Scan for the cell matching the given text and deliver its (x, y) coordinate at center. 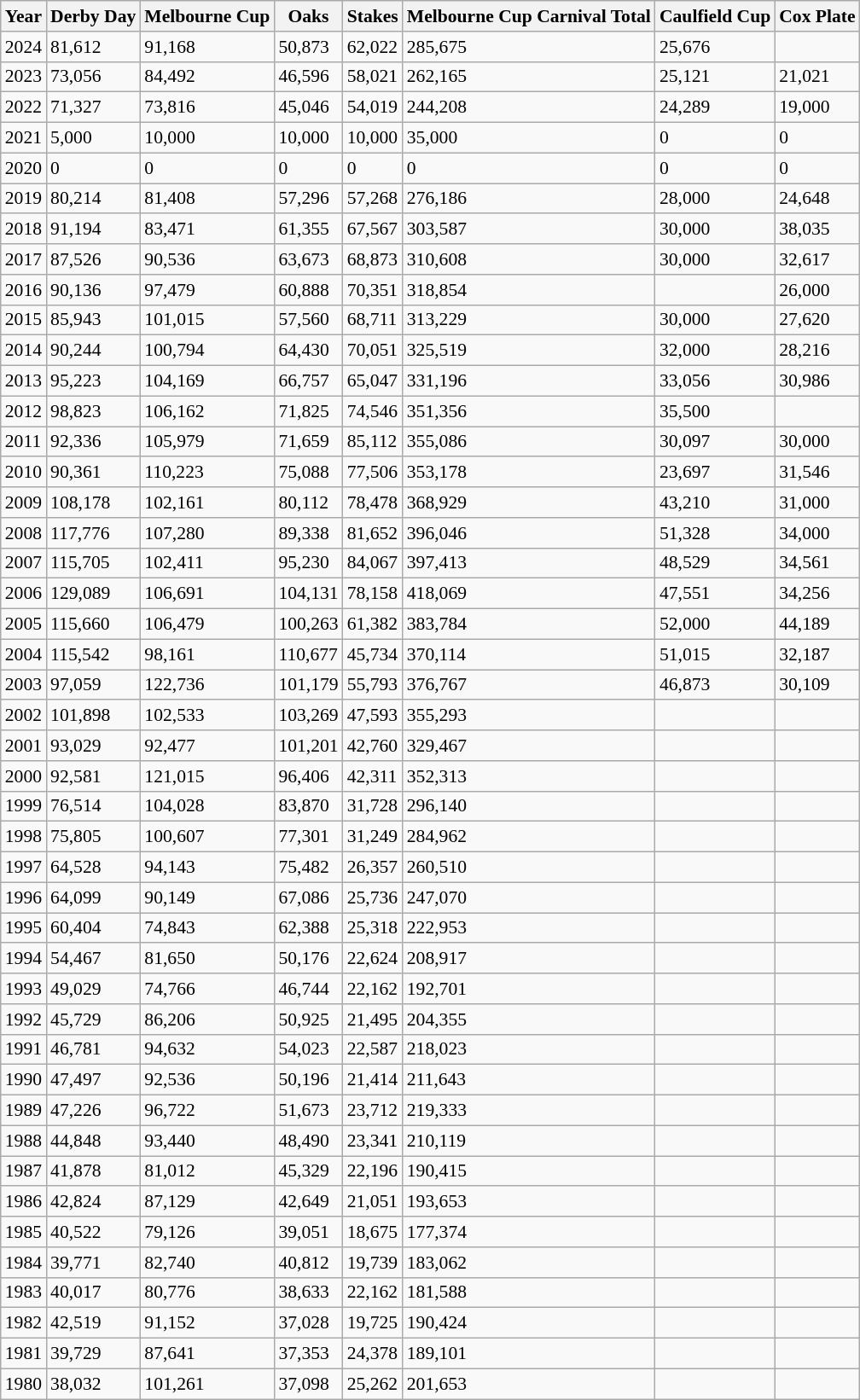
Oaks (308, 16)
19,725 (373, 1323)
75,805 (93, 837)
46,596 (308, 77)
1989 (24, 1111)
95,223 (93, 381)
208,917 (529, 959)
23,341 (373, 1141)
48,529 (715, 563)
49,029 (93, 989)
247,070 (529, 898)
90,536 (206, 259)
2009 (24, 502)
313,229 (529, 320)
244,208 (529, 107)
108,178 (93, 502)
Cox Plate (817, 16)
37,098 (308, 1384)
222,953 (529, 928)
60,888 (308, 290)
78,158 (373, 594)
262,165 (529, 77)
74,843 (206, 928)
83,870 (308, 806)
58,021 (373, 77)
100,607 (206, 837)
50,925 (308, 1020)
62,022 (373, 47)
210,119 (529, 1141)
87,526 (93, 259)
61,382 (373, 624)
5,000 (93, 138)
2014 (24, 351)
102,161 (206, 502)
32,617 (817, 259)
93,440 (206, 1141)
23,712 (373, 1111)
110,677 (308, 654)
45,734 (373, 654)
115,660 (93, 624)
2006 (24, 594)
190,424 (529, 1323)
418,069 (529, 594)
204,355 (529, 1020)
276,186 (529, 199)
355,293 (529, 716)
81,650 (206, 959)
25,736 (373, 898)
2008 (24, 533)
106,162 (206, 411)
44,848 (93, 1141)
1984 (24, 1263)
42,519 (93, 1323)
21,021 (817, 77)
68,873 (373, 259)
370,114 (529, 654)
82,740 (206, 1263)
219,333 (529, 1111)
376,767 (529, 685)
19,000 (817, 107)
45,046 (308, 107)
84,492 (206, 77)
37,353 (308, 1354)
1999 (24, 806)
1983 (24, 1293)
50,176 (308, 959)
80,112 (308, 502)
75,482 (308, 868)
77,301 (308, 837)
42,824 (93, 1202)
30,097 (715, 442)
101,179 (308, 685)
96,722 (206, 1111)
89,338 (308, 533)
42,311 (373, 776)
40,812 (308, 1263)
48,490 (308, 1141)
Stakes (373, 16)
27,620 (817, 320)
397,413 (529, 563)
25,318 (373, 928)
66,757 (308, 381)
26,357 (373, 868)
Caulfield Cup (715, 16)
43,210 (715, 502)
351,356 (529, 411)
2002 (24, 716)
2000 (24, 776)
201,653 (529, 1384)
38,035 (817, 229)
101,015 (206, 320)
21,051 (373, 1202)
2003 (24, 685)
80,776 (206, 1293)
32,187 (817, 654)
81,612 (93, 47)
39,771 (93, 1263)
1980 (24, 1384)
2012 (24, 411)
104,028 (206, 806)
46,873 (715, 685)
1990 (24, 1080)
285,675 (529, 47)
63,673 (308, 259)
21,495 (373, 1020)
183,062 (529, 1263)
45,329 (308, 1171)
57,268 (373, 199)
90,149 (206, 898)
38,032 (93, 1384)
192,701 (529, 989)
355,086 (529, 442)
396,046 (529, 533)
117,776 (93, 533)
260,510 (529, 868)
18,675 (373, 1232)
22,196 (373, 1171)
105,979 (206, 442)
85,112 (373, 442)
47,551 (715, 594)
1997 (24, 868)
74,766 (206, 989)
39,729 (93, 1354)
110,223 (206, 473)
87,641 (206, 1354)
74,546 (373, 411)
24,648 (817, 199)
81,652 (373, 533)
2010 (24, 473)
83,471 (206, 229)
50,873 (308, 47)
1993 (24, 989)
90,136 (93, 290)
23,697 (715, 473)
2011 (24, 442)
2017 (24, 259)
122,736 (206, 685)
90,244 (93, 351)
93,029 (93, 746)
2005 (24, 624)
2021 (24, 138)
34,256 (817, 594)
47,593 (373, 716)
34,561 (817, 563)
1981 (24, 1354)
2007 (24, 563)
1985 (24, 1232)
39,051 (308, 1232)
101,898 (93, 716)
64,099 (93, 898)
68,711 (373, 320)
51,015 (715, 654)
25,262 (373, 1384)
21,414 (373, 1080)
70,051 (373, 351)
25,676 (715, 47)
189,101 (529, 1354)
71,327 (93, 107)
106,479 (206, 624)
1986 (24, 1202)
67,567 (373, 229)
85,943 (93, 320)
22,587 (373, 1049)
2019 (24, 199)
38,633 (308, 1293)
104,131 (308, 594)
91,152 (206, 1323)
77,506 (373, 473)
65,047 (373, 381)
92,336 (93, 442)
78,478 (373, 502)
1991 (24, 1049)
94,143 (206, 868)
107,280 (206, 533)
81,408 (206, 199)
Melbourne Cup Carnival Total (529, 16)
96,406 (308, 776)
54,019 (373, 107)
24,289 (715, 107)
73,816 (206, 107)
92,536 (206, 1080)
44,189 (817, 624)
35,000 (529, 138)
193,653 (529, 1202)
2004 (24, 654)
22,624 (373, 959)
1982 (24, 1323)
31,249 (373, 837)
211,643 (529, 1080)
40,017 (93, 1293)
91,194 (93, 229)
98,823 (93, 411)
2016 (24, 290)
98,161 (206, 654)
25,121 (715, 77)
2013 (24, 381)
115,542 (93, 654)
94,632 (206, 1049)
103,269 (308, 716)
86,206 (206, 1020)
1996 (24, 898)
31,000 (817, 502)
2001 (24, 746)
64,430 (308, 351)
31,728 (373, 806)
2015 (24, 320)
46,744 (308, 989)
101,261 (206, 1384)
57,296 (308, 199)
50,196 (308, 1080)
67,086 (308, 898)
37,028 (308, 1323)
95,230 (308, 563)
303,587 (529, 229)
54,023 (308, 1049)
61,355 (308, 229)
181,588 (529, 1293)
92,581 (93, 776)
102,411 (206, 563)
104,169 (206, 381)
329,467 (529, 746)
318,854 (529, 290)
46,781 (93, 1049)
71,825 (308, 411)
35,500 (715, 411)
62,388 (308, 928)
101,201 (308, 746)
97,059 (93, 685)
102,533 (206, 716)
28,216 (817, 351)
57,560 (308, 320)
91,168 (206, 47)
2022 (24, 107)
75,088 (308, 473)
81,012 (206, 1171)
76,514 (93, 806)
115,705 (93, 563)
92,477 (206, 746)
31,546 (817, 473)
100,263 (308, 624)
41,878 (93, 1171)
40,522 (93, 1232)
2024 (24, 47)
325,519 (529, 351)
47,497 (93, 1080)
383,784 (529, 624)
87,129 (206, 1202)
190,415 (529, 1171)
54,467 (93, 959)
106,691 (206, 594)
121,015 (206, 776)
51,673 (308, 1111)
1998 (24, 837)
80,214 (93, 199)
42,760 (373, 746)
28,000 (715, 199)
Year (24, 16)
51,328 (715, 533)
2023 (24, 77)
1995 (24, 928)
30,986 (817, 381)
19,739 (373, 1263)
60,404 (93, 928)
218,023 (529, 1049)
84,067 (373, 563)
90,361 (93, 473)
79,126 (206, 1232)
34,000 (817, 533)
70,351 (373, 290)
52,000 (715, 624)
2020 (24, 168)
33,056 (715, 381)
296,140 (529, 806)
1988 (24, 1141)
310,608 (529, 259)
73,056 (93, 77)
Derby Day (93, 16)
1992 (24, 1020)
177,374 (529, 1232)
352,313 (529, 776)
55,793 (373, 685)
331,196 (529, 381)
2018 (24, 229)
Melbourne Cup (206, 16)
32,000 (715, 351)
353,178 (529, 473)
129,089 (93, 594)
97,479 (206, 290)
30,109 (817, 685)
284,962 (529, 837)
71,659 (308, 442)
24,378 (373, 1354)
64,528 (93, 868)
45,729 (93, 1020)
47,226 (93, 1111)
42,649 (308, 1202)
26,000 (817, 290)
1987 (24, 1171)
100,794 (206, 351)
368,929 (529, 502)
1994 (24, 959)
